Return the (X, Y) coordinate for the center point of the cell that contains the specified text.  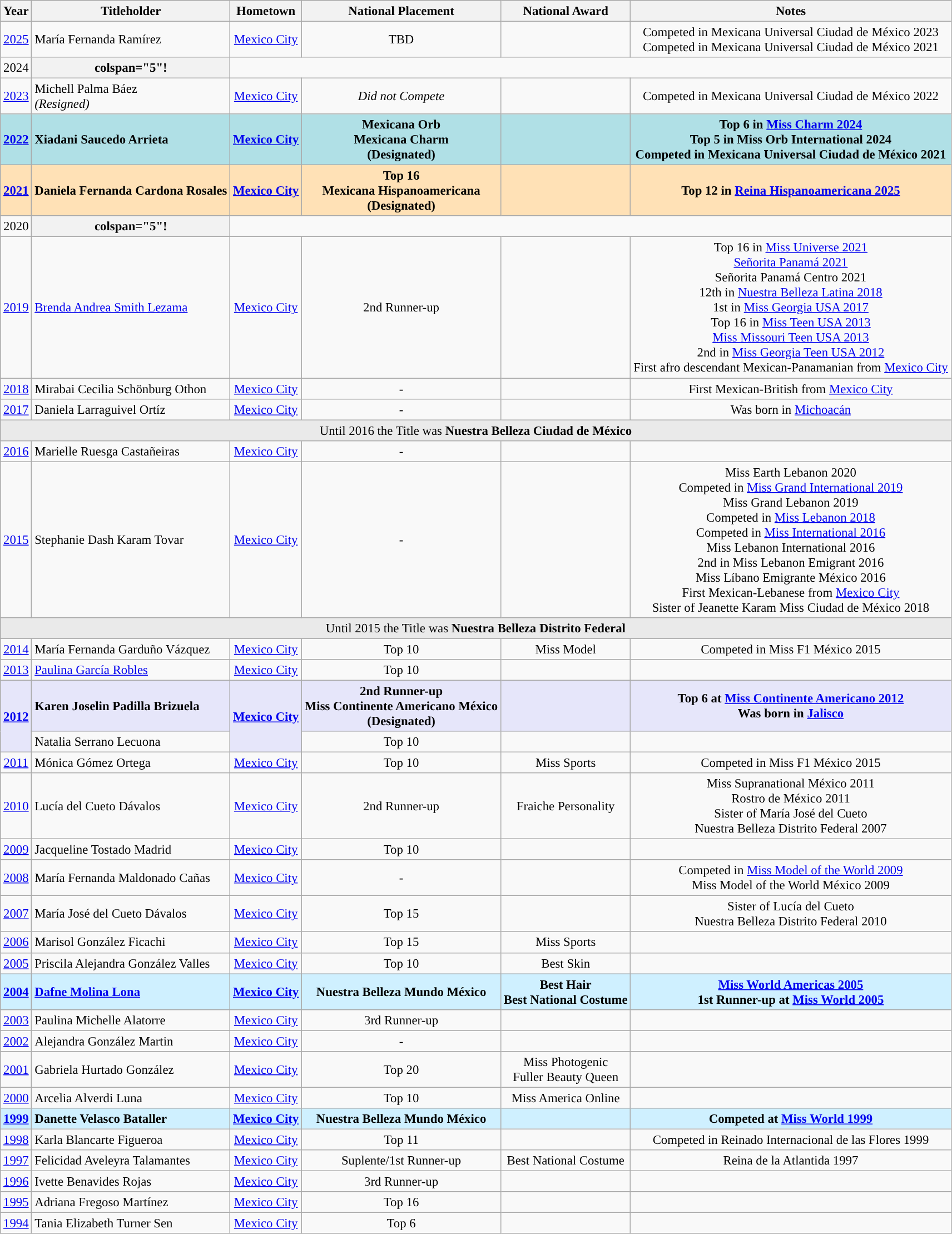
2007 (16, 914)
2016 (16, 451)
Competed in Mexicana Universal Ciudad de México 2022 (791, 97)
Dafne Molina Lona (131, 992)
2025 (16, 40)
Miss Model (566, 649)
Marisol González Ficachi (131, 943)
Notes (791, 11)
Reina de la Atlantida 1997 (791, 1161)
1997 (16, 1161)
Alejandra González Martin (131, 1041)
2009 (16, 850)
2015 (16, 539)
First Mexican-British from Mexico City (791, 389)
Miss America Online (566, 1098)
Paulina García Robles (131, 670)
1998 (16, 1139)
2024 (16, 68)
2019 (16, 308)
Daniela Larraguivel Ortíz (131, 409)
Competed at Miss World 1999 (791, 1119)
Brenda Andrea Smith Lezama (131, 308)
Top 12 in Reina Hispanoamericana 2025 (791, 191)
1994 (16, 1223)
María Fernanda Ramírez (131, 40)
Top 6 at Miss Continente Americano 2012Was born in Jalisco (791, 706)
Ivette Benavides Rojas (131, 1182)
Mónica Gómez Ortega (131, 763)
Top 20 (401, 1070)
Natalia Serrano Lecuona (131, 742)
2021 (16, 191)
Miss PhotogenicFuller Beauty Queen (566, 1070)
María Fernanda Garduño Vázquez (131, 649)
Priscila Alejandra González Valles (131, 963)
Until 2015 the Title was Nuestra Belleza Distrito Federal (476, 628)
Best HairBest National Costume (566, 992)
Arcelia Alverdi Luna (131, 1098)
Gabriela Hurtado González (131, 1070)
National Award (566, 11)
2020 (16, 226)
2008 (16, 878)
Competed in Reinado Internacional de las Flores 1999 (791, 1139)
2nd Runner-upMiss Continente Americano México(Designated) (401, 706)
Adriana Fregoso Martínez (131, 1202)
National Placement (401, 11)
Titleholder (131, 11)
Mexicana OrbMexicana Charm(Designated) (401, 140)
2000 (16, 1098)
Top 6 in Miss Charm 2024Top 5 in Miss Orb International 2024Competed in Mexicana Universal Ciudad de México 2021 (791, 140)
2014 (16, 649)
Competed in Miss Model of the World 2009Miss Model of the World México 2009 (791, 878)
Karla Blancarte Figueroa (131, 1139)
2001 (16, 1070)
Suplente/1st Runner-up (401, 1161)
1996 (16, 1182)
2018 (16, 389)
Miss Supranational México 2011Rostro de México 2011Sister of María José del CuetoNuestra Belleza Distrito Federal 2007 (791, 806)
Fraiche Personality (566, 806)
Daniela Fernanda Cardona Rosales (131, 191)
2017 (16, 409)
Hometown (266, 11)
Tania Elizabeth Turner Sen (131, 1223)
Marielle Ruesga Castañeiras (131, 451)
Best National Costume (566, 1161)
Lucía del Cueto Dávalos (131, 806)
Best Skin (566, 963)
Paulina Michelle Alatorre (131, 1020)
Xiadani Saucedo Arrieta (131, 140)
1995 (16, 1202)
Until 2016 the Title was Nuestra Belleza Ciudad de México (476, 430)
María Fernanda Maldonado Cañas (131, 878)
Top 6 (401, 1223)
Michell Palma Báez(Resigned) (131, 97)
Karen Joselin Padilla Brizuela (131, 706)
Sister of Lucía del CuetoNuestra Belleza Distrito Federal 2010 (791, 914)
2006 (16, 943)
Did not Compete (401, 97)
2002 (16, 1041)
TBD (401, 40)
María José del Cueto Dávalos (131, 914)
Top 16Mexicana Hispanoamericana(Designated) (401, 191)
Stephanie Dash Karam Tovar (131, 539)
2010 (16, 806)
2013 (16, 670)
2004 (16, 992)
2012 (16, 716)
Top 11 (401, 1139)
Competed in Mexicana Universal Ciudad de México 2023Competed in Mexicana Universal Ciudad de México 2021 (791, 40)
Mirabai Cecilia Schönburg Othon (131, 389)
2005 (16, 963)
2003 (16, 1020)
Danette Velasco Bataller (131, 1119)
1999 (16, 1119)
2011 (16, 763)
Top 16 (401, 1202)
Felicidad Aveleyra Talamantes (131, 1161)
2022 (16, 140)
Jacqueline Tostado Madrid (131, 850)
Was born in Michoacán (791, 409)
Year (16, 11)
2023 (16, 97)
Miss World Americas 20051st Runner-up at Miss World 2005 (791, 992)
